Return [x, y] of the center of cell containing provided text 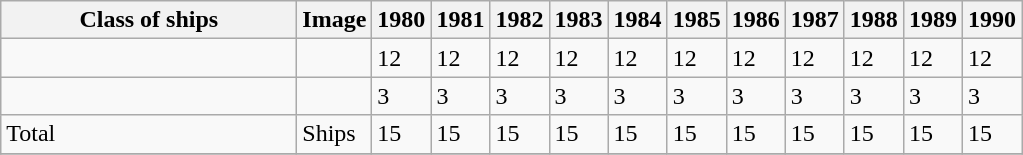
Ships [334, 134]
1988 [874, 20]
1984 [638, 20]
1981 [460, 20]
1980 [402, 20]
1989 [932, 20]
1986 [756, 20]
1985 [696, 20]
Class of ships [149, 20]
1990 [992, 20]
1982 [520, 20]
1987 [814, 20]
Total [149, 134]
Image [334, 20]
1983 [578, 20]
